From the cell containing the given text, extract its center point as (x, y) coordinate. 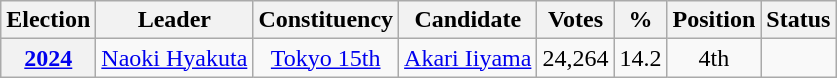
Naoki Hyakuta (174, 58)
% (640, 20)
14.2 (640, 58)
Position (714, 20)
Votes (576, 20)
24,264 (576, 58)
Tokyo 15th (326, 58)
Election (48, 20)
4th (714, 58)
Akari Iiyama (468, 58)
2024 (48, 58)
Status (798, 20)
Leader (174, 20)
Candidate (468, 20)
Constituency (326, 20)
